Find where the given text appears and provide that cell's center as [x, y] coordinate. 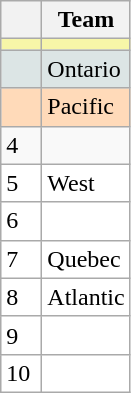
Team [86, 20]
Pacific [86, 107]
10 [22, 373]
5 [22, 183]
7 [22, 259]
6 [22, 221]
Atlantic [86, 297]
8 [22, 297]
Quebec [86, 259]
Ontario [86, 69]
9 [22, 335]
West [86, 183]
4 [22, 145]
